Detect which cell encompasses the target text, then output its [X, Y] center coordinate. 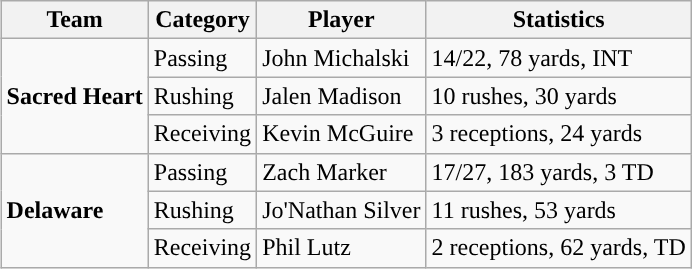
2 receptions, 62 yards, TD [558, 248]
Team [74, 20]
Sacred Heart [74, 96]
Delaware [74, 210]
14/22, 78 yards, INT [558, 58]
Jo'Nathan Silver [342, 210]
Phil Lutz [342, 248]
17/27, 183 yards, 3 TD [558, 172]
Kevin McGuire [342, 134]
Category [202, 20]
Zach Marker [342, 172]
Jalen Madison [342, 96]
John Michalski [342, 58]
Player [342, 20]
3 receptions, 24 yards [558, 134]
Statistics [558, 20]
10 rushes, 30 yards [558, 96]
11 rushes, 53 yards [558, 210]
